Detect which cell encompasses the target text, then output its (X, Y) center coordinate. 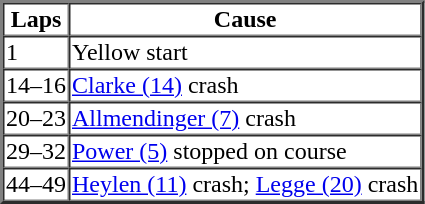
Cause (245, 20)
Power (5) stopped on course (245, 152)
44–49 (36, 184)
Allmendinger (7) crash (245, 118)
1 (36, 52)
29–32 (36, 152)
20–23 (36, 118)
14–16 (36, 86)
Clarke (14) crash (245, 86)
Laps (36, 20)
Heylen (11) crash; Legge (20) crash (245, 184)
Yellow start (245, 52)
